Return the (X, Y) coordinate for the center point of the cell that contains the specified text.  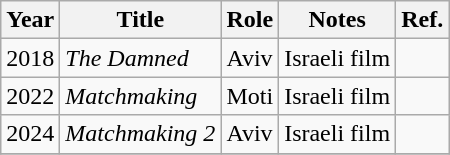
Matchmaking (140, 96)
Role (250, 20)
2022 (30, 96)
Ref. (422, 20)
2018 (30, 58)
2024 (30, 134)
Matchmaking 2 (140, 134)
Notes (338, 20)
Title (140, 20)
The Damned (140, 58)
Moti (250, 96)
Year (30, 20)
